Search for the cell housing the specified text and yield its (X, Y) center coordinate. 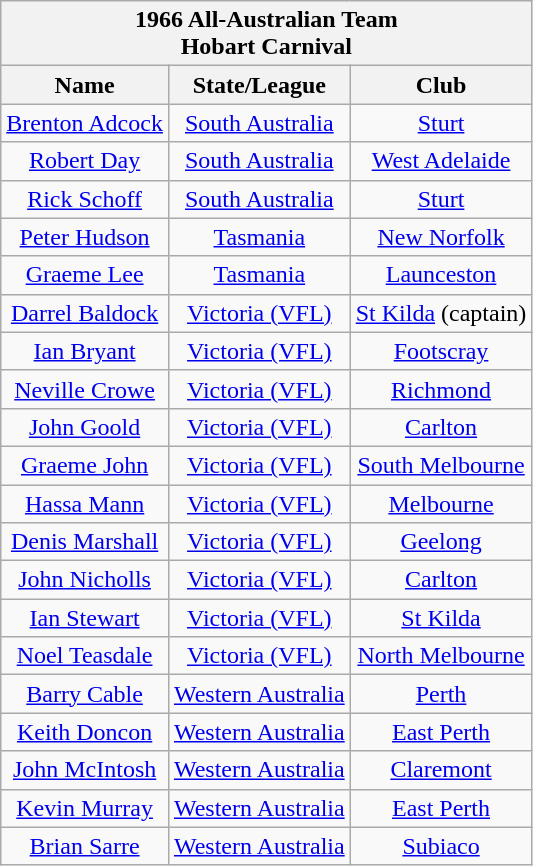
St Kilda (captain) (441, 313)
Ian Bryant (85, 351)
Melbourne (441, 503)
Ian Stewart (85, 618)
Rick Schoff (85, 199)
West Adelaide (441, 161)
Brian Sarre (85, 846)
Club (441, 85)
Subiaco (441, 846)
Barry Cable (85, 694)
Geelong (441, 542)
Neville Crowe (85, 389)
Peter Hudson (85, 237)
Name (85, 85)
John McIntosh (85, 770)
Graeme Lee (85, 275)
Perth (441, 694)
Denis Marshall (85, 542)
Claremont (441, 770)
1966 All-Australian TeamHobart Carnival (266, 34)
State/League (259, 85)
Richmond (441, 389)
Footscray (441, 351)
New Norfolk (441, 237)
Launceston (441, 275)
Keith Doncon (85, 732)
North Melbourne (441, 656)
Graeme John (85, 465)
John Goold (85, 427)
Hassa Mann (85, 503)
Robert Day (85, 161)
Noel Teasdale (85, 656)
St Kilda (441, 618)
Kevin Murray (85, 808)
South Melbourne (441, 465)
John Nicholls (85, 580)
Darrel Baldock (85, 313)
Brenton Adcock (85, 123)
